Locate the cell with the specified text and output its [x, y] center coordinate. 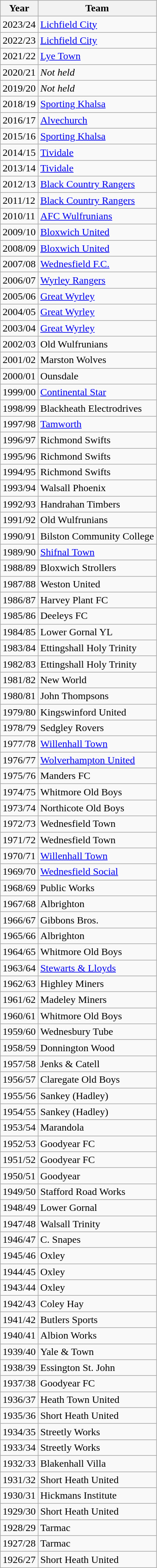
Lower Gornal [97, 1208]
2018/19 [19, 104]
1946/47 [19, 1240]
1988/89 [19, 568]
2004/05 [19, 312]
1968/69 [19, 888]
1935/36 [19, 1415]
Highley Miners [97, 984]
1954/55 [19, 1112]
1951/52 [19, 1160]
1964/65 [19, 952]
1942/43 [19, 1304]
1949/50 [19, 1192]
2023/24 [19, 24]
2010/11 [19, 216]
1928/29 [19, 1528]
Handrahan Timbers [97, 504]
1926/27 [19, 1560]
2021/22 [19, 56]
2005/06 [19, 296]
1962/63 [19, 984]
1981/82 [19, 680]
Team [97, 8]
Wednesbury Tube [97, 1032]
New World [97, 680]
1992/93 [19, 504]
1970/71 [19, 856]
1930/31 [19, 1496]
Year [19, 8]
Stewarts & Lloyds [97, 968]
1961/62 [19, 1000]
1936/37 [19, 1400]
2009/10 [19, 232]
1955/56 [19, 1096]
1997/98 [19, 424]
1991/92 [19, 520]
1947/48 [19, 1224]
1950/51 [19, 1176]
Tamworth [97, 424]
1980/81 [19, 696]
Bloxwich Strollers [97, 568]
Sedgley Rovers [97, 728]
2016/17 [19, 120]
1963/64 [19, 968]
1934/35 [19, 1431]
Coley Hay [97, 1304]
2022/23 [19, 40]
1979/80 [19, 712]
Lower Gornal YL [97, 632]
Yale & Town [97, 1352]
2006/07 [19, 280]
1994/95 [19, 472]
Shifnal Town [97, 552]
Goodyear [97, 1176]
1937/38 [19, 1384]
Madeley Miners [97, 1000]
Hickmans Institute [97, 1496]
Blackheath Electrodrives [97, 408]
Heath Town United [97, 1400]
1927/28 [19, 1544]
Wyrley Rangers [97, 280]
1965/66 [19, 936]
1966/67 [19, 920]
1931/32 [19, 1479]
1941/42 [19, 1320]
1973/74 [19, 808]
John Thompsons [97, 696]
1972/73 [19, 824]
1929/30 [19, 1512]
1948/49 [19, 1208]
Walsall Phoenix [97, 488]
1932/33 [19, 1463]
1998/99 [19, 408]
1982/83 [19, 664]
Walsall Trinity [97, 1224]
1960/61 [19, 1016]
Ounsdale [97, 376]
1971/72 [19, 840]
AFC Wulfrunians [97, 216]
Marston Wolves [97, 360]
Harvey Plant FC [97, 600]
Deeleys FC [97, 616]
2014/15 [19, 152]
Donnington Wood [97, 1048]
Claregate Old Boys [97, 1080]
Manders FC [97, 776]
Public Works [97, 888]
2012/13 [19, 184]
2003/04 [19, 328]
1989/90 [19, 552]
2002/03 [19, 344]
1985/86 [19, 616]
1959/60 [19, 1032]
2007/08 [19, 264]
1945/46 [19, 1256]
1993/94 [19, 488]
1974/75 [19, 792]
Albion Works [97, 1336]
2001/02 [19, 360]
1944/45 [19, 1272]
Marandola [97, 1128]
Wolverhampton United [97, 760]
2019/20 [19, 88]
2000/01 [19, 376]
Alvechurch [97, 120]
2020/21 [19, 72]
2013/14 [19, 168]
1940/41 [19, 1336]
1953/54 [19, 1128]
1957/58 [19, 1064]
1990/91 [19, 536]
1958/59 [19, 1048]
1984/85 [19, 632]
Wednesfield Social [97, 872]
1987/88 [19, 584]
Lye Town [97, 56]
1956/57 [19, 1080]
Blakenhall Villa [97, 1463]
Wednesfield F.C. [97, 264]
Jenks & Catell [97, 1064]
Essington St. John [97, 1368]
1938/39 [19, 1368]
Gibbons Bros. [97, 920]
Bilston Community College [97, 536]
1999/00 [19, 392]
1986/87 [19, 600]
1995/96 [19, 456]
2011/12 [19, 200]
1983/84 [19, 648]
1939/40 [19, 1352]
Kingswinford United [97, 712]
2008/09 [19, 248]
Weston United [97, 584]
1943/44 [19, 1288]
Stafford Road Works [97, 1192]
Butlers Sports [97, 1320]
2015/16 [19, 136]
Northicote Old Boys [97, 808]
1933/34 [19, 1447]
1976/77 [19, 760]
1952/53 [19, 1144]
1978/79 [19, 728]
1977/78 [19, 744]
1967/68 [19, 904]
C. Snapes [97, 1240]
1975/76 [19, 776]
Continental Star [97, 392]
1996/97 [19, 440]
1969/70 [19, 872]
